Determine the [x, y] coordinate at the center of the cell enclosing the given text.  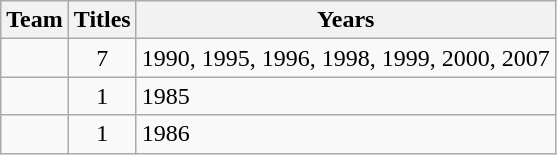
7 [102, 58]
1990, 1995, 1996, 1998, 1999, 2000, 2007 [346, 58]
Years [346, 20]
Titles [102, 20]
1985 [346, 96]
Team [35, 20]
1986 [346, 134]
